From the cell containing the given text, extract its center point as [X, Y] coordinate. 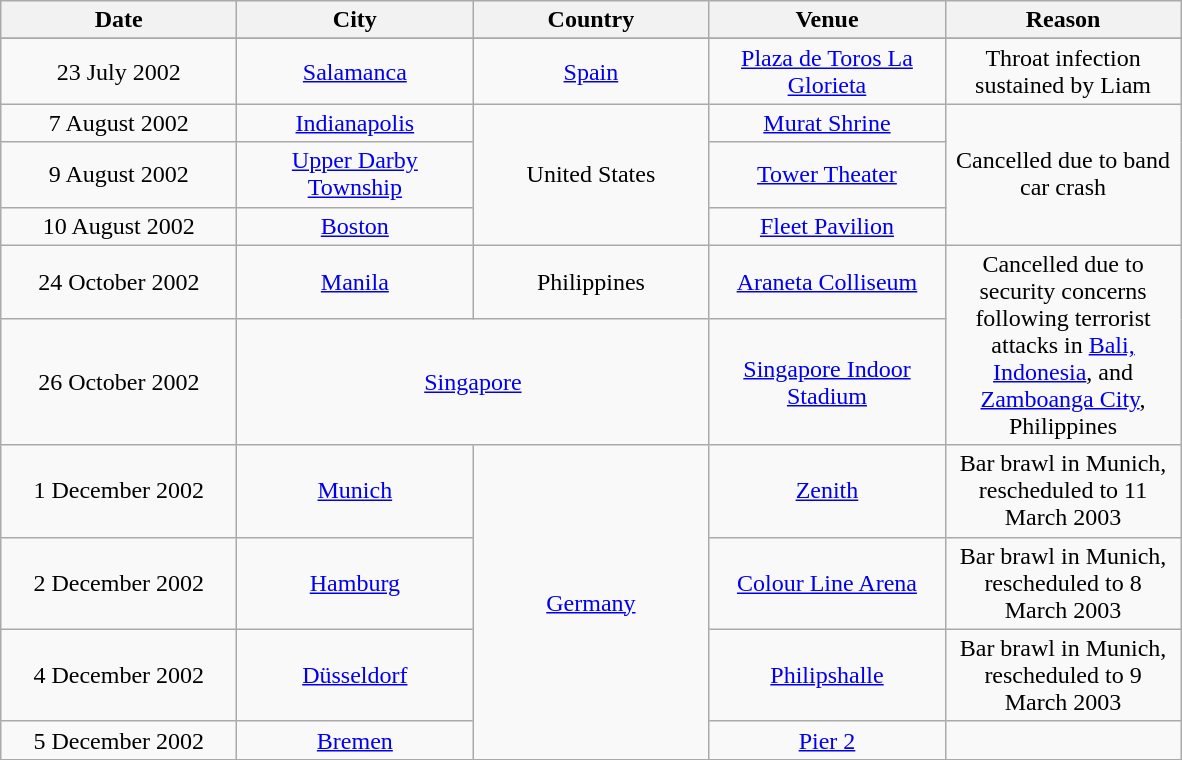
United States [591, 174]
Venue [827, 20]
23 July 2002 [119, 72]
4 December 2002 [119, 675]
1 December 2002 [119, 491]
Plaza de Toros La Glorieta [827, 72]
Salamanca [355, 72]
Cancelled due to band car crash [1063, 174]
Cancelled due to security concerns following terrorist attacks in Bali, Indonesia, and Zamboanga City, Philippines [1063, 345]
Indianapolis [355, 123]
Bar brawl in Munich, rescheduled to 9 March 2003 [1063, 675]
City [355, 20]
Date [119, 20]
24 October 2002 [119, 282]
Munich [355, 491]
Philippines [591, 282]
Singapore Indoor Stadium [827, 382]
Fleet Pavilion [827, 226]
Düsseldorf [355, 675]
2 December 2002 [119, 583]
Throat infection sustained by Liam [1063, 72]
10 August 2002 [119, 226]
Hamburg [355, 583]
Bremen [355, 740]
Upper Darby Township [355, 174]
Murat Shrine [827, 123]
Country [591, 20]
Colour Line Arena [827, 583]
Philipshalle [827, 675]
Manila [355, 282]
Zenith [827, 491]
5 December 2002 [119, 740]
Pier 2 [827, 740]
Spain [591, 72]
Bar brawl in Munich, rescheduled to 8 March 2003 [1063, 583]
Boston [355, 226]
7 August 2002 [119, 123]
9 August 2002 [119, 174]
Bar brawl in Munich, rescheduled to 11 March 2003 [1063, 491]
Reason [1063, 20]
Araneta Colliseum [827, 282]
Germany [591, 602]
Tower Theater [827, 174]
Singapore [473, 382]
26 October 2002 [119, 382]
